Determine the [x, y] coordinate at the center of the cell enclosing the given text.  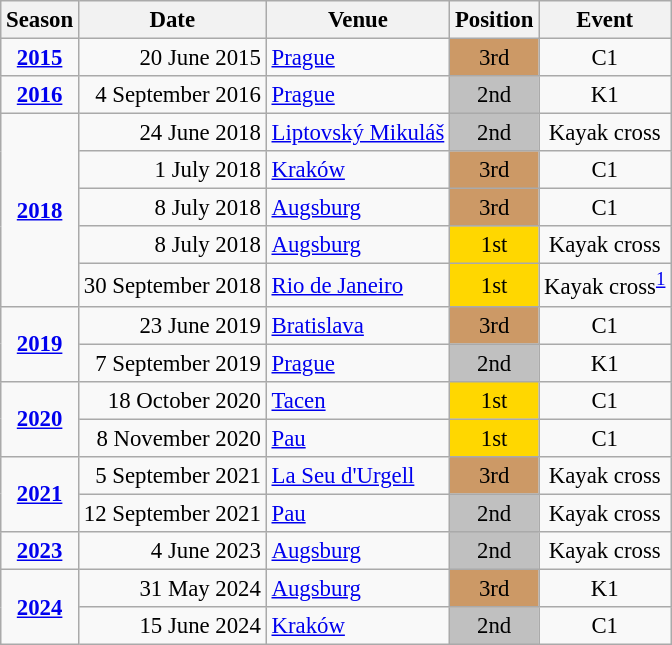
2023 [40, 551]
2015 [40, 58]
Position [494, 20]
2019 [40, 344]
18 October 2020 [172, 400]
20 June 2015 [172, 58]
15 June 2024 [172, 626]
24 June 2018 [172, 133]
8 November 2020 [172, 438]
Venue [358, 20]
2024 [40, 606]
7 September 2019 [172, 363]
23 June 2019 [172, 325]
Season [40, 20]
1 July 2018 [172, 170]
Kayak cross1 [605, 285]
La Seu d'Urgell [358, 476]
12 September 2021 [172, 513]
Bratislava [358, 325]
Date [172, 20]
4 September 2016 [172, 95]
2020 [40, 418]
Event [605, 20]
30 September 2018 [172, 285]
Liptovský Mikuláš [358, 133]
2016 [40, 95]
31 May 2024 [172, 588]
2018 [40, 210]
Tacen [358, 400]
2021 [40, 494]
4 June 2023 [172, 551]
5 September 2021 [172, 476]
Rio de Janeiro [358, 285]
